Locate the cell with the specified text and output its (x, y) center coordinate. 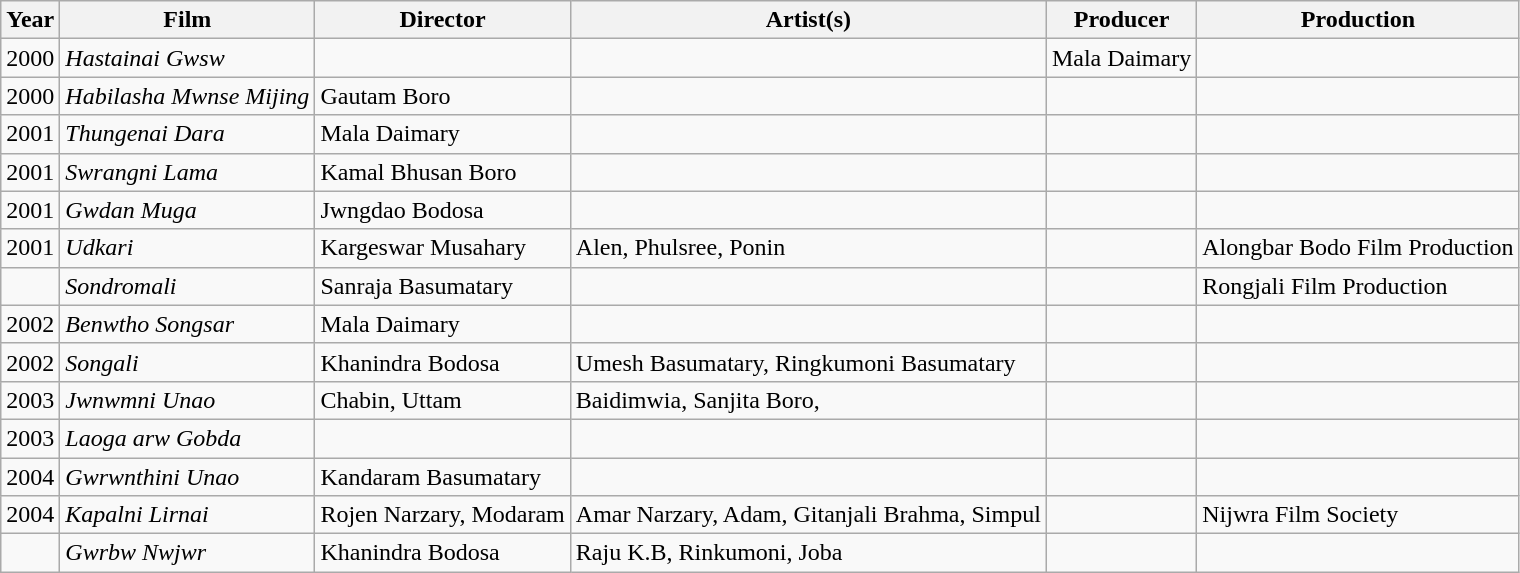
Udkari (188, 248)
Kamal Bhusan Boro (442, 172)
Sondromali (188, 286)
Year (30, 20)
Sanraja Basumatary (442, 286)
Laoga arw Gobda (188, 438)
Habilasha Mwnse Mijing (188, 96)
Producer (1121, 20)
Amar Narzary, Adam, Gitanjali Brahma, Simpul (808, 515)
Alongbar Bodo Film Production (1358, 248)
Baidimwia, Sanjita Boro, (808, 400)
Swrangni Lama (188, 172)
Artist(s) (808, 20)
Benwtho Songsar (188, 324)
Kandaram Basumatary (442, 477)
Rongjali Film Production (1358, 286)
Gautam Boro (442, 96)
Production (1358, 20)
Nijwra Film Society (1358, 515)
Raju K.B, Rinkumoni, Joba (808, 553)
Thungenai Dara (188, 134)
Jwngdao Bodosa (442, 210)
Hastainai Gwsw (188, 58)
Gwrwnthini Unao (188, 477)
Director (442, 20)
Kargeswar Musahary (442, 248)
Kapalni Lirnai (188, 515)
Film (188, 20)
Gwrbw Nwjwr (188, 553)
Jwnwmni Unao (188, 400)
Umesh Basumatary, Ringkumoni Basumatary (808, 362)
Chabin, Uttam (442, 400)
Gwdan Muga (188, 210)
Songali (188, 362)
Rojen Narzary, Modaram (442, 515)
Alen, Phulsree, Ponin (808, 248)
